Output the (X, Y) coordinate of the center of the cell containing the given text.  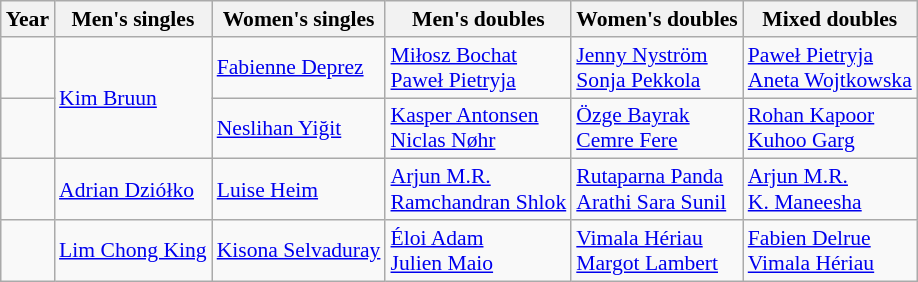
Jenny Nyström Sonja Pekkola (656, 68)
Éloi Adam Julien Maio (478, 250)
Arjun M.R. Ramchandran Shlok (478, 190)
Arjun M.R. K. Maneesha (830, 190)
Kasper Antonsen Niclas Nøhr (478, 128)
Men's singles (133, 19)
Neslihan Yiğit (299, 128)
Kim Bruun (133, 98)
Fabienne Deprez (299, 68)
Men's doubles (478, 19)
Rohan Kapoor Kuhoo Garg (830, 128)
Adrian Dziółko (133, 190)
Fabien Delrue Vimala Hériau (830, 250)
Women's doubles (656, 19)
Luise Heim (299, 190)
Year (28, 19)
Mixed doubles (830, 19)
Women's singles (299, 19)
Lim Chong King (133, 250)
Özge Bayrak Cemre Fere (656, 128)
Kisona Selvaduray (299, 250)
Miłosz Bochat Paweł Pietryja (478, 68)
Vimala Hériau Margot Lambert (656, 250)
Paweł Pietryja Aneta Wojtkowska (830, 68)
Rutaparna Panda Arathi Sara Sunil (656, 190)
